Locate the cell with the specified text and output its (x, y) center coordinate. 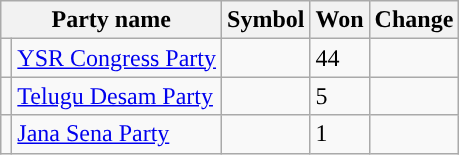
Won (340, 20)
YSR Congress Party (117, 58)
Change (414, 20)
Party name (112, 20)
5 (340, 96)
44 (340, 58)
Jana Sena Party (117, 134)
1 (340, 134)
Telugu Desam Party (117, 96)
Symbol (266, 20)
